Determine the (X, Y) coordinate at the center of the cell enclosing the given text.  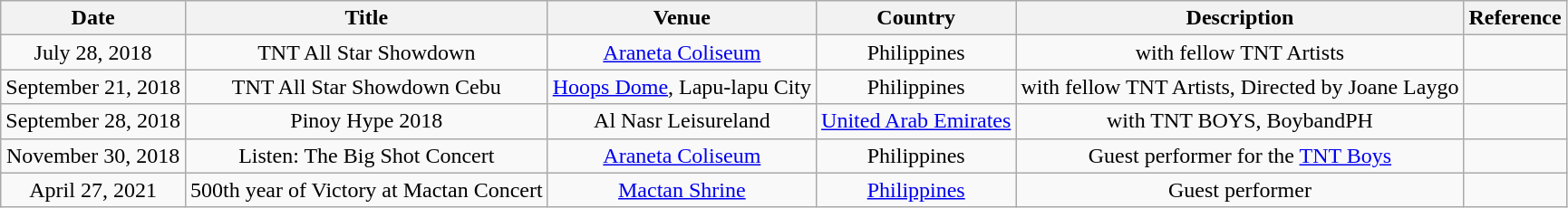
500th year of Victory at Mactan Concert (366, 190)
Pinoy Hype 2018 (366, 121)
Mactan Shrine (682, 190)
September 21, 2018 (93, 87)
November 30, 2018 (93, 156)
July 28, 2018 (93, 52)
with fellow TNT Artists (1240, 52)
Venue (682, 18)
Hoops Dome, Lapu-lapu City (682, 87)
with TNT BOYS, BoybandPH (1240, 121)
Listen: The Big Shot Concert (366, 156)
TNT All Star Showdown (366, 52)
Guest performer for the TNT Boys (1240, 156)
April 27, 2021 (93, 190)
Reference (1515, 18)
September 28, 2018 (93, 121)
with fellow TNT Artists, Directed by Joane Laygo (1240, 87)
Title (366, 18)
Date (93, 18)
Al Nasr Leisureland (682, 121)
Country (916, 18)
TNT All Star Showdown Cebu (366, 87)
Guest performer (1240, 190)
Description (1240, 18)
United Arab Emirates (916, 121)
